Return [x, y] of the center of cell containing provided text 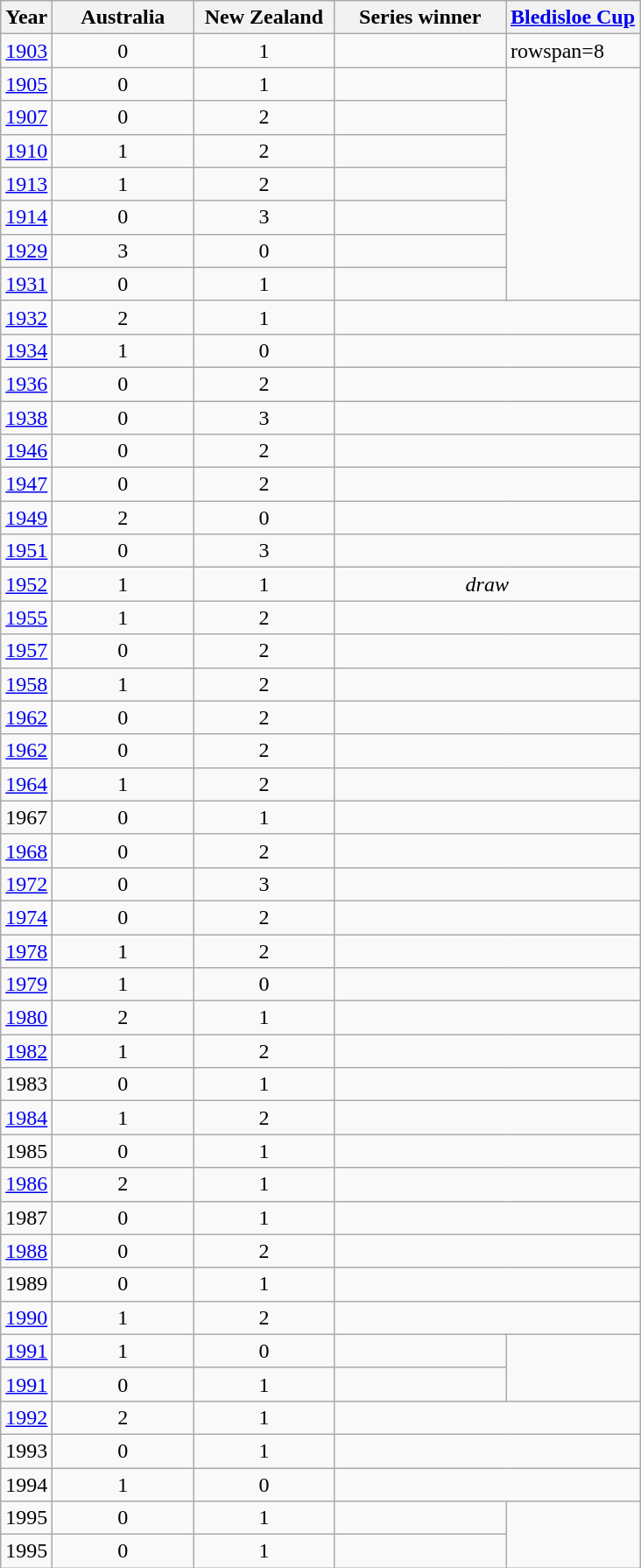
1988 [26, 1251]
1936 [26, 384]
1951 [26, 551]
1929 [26, 251]
1932 [26, 317]
1968 [26, 851]
1993 [26, 1451]
Series winner [420, 18]
1974 [26, 917]
1907 [26, 117]
1989 [26, 1284]
New Zealand [264, 18]
1986 [26, 1184]
1952 [26, 584]
1931 [26, 284]
1979 [26, 985]
1982 [26, 1051]
1990 [26, 1317]
1913 [26, 184]
1980 [26, 1018]
rowspan=8 [573, 51]
1903 [26, 51]
1964 [26, 784]
1955 [26, 618]
draw [487, 584]
Bledisloe Cup [573, 18]
1946 [26, 451]
1978 [26, 950]
1994 [26, 1485]
1910 [26, 151]
1914 [26, 217]
1985 [26, 1151]
1938 [26, 418]
1972 [26, 884]
1983 [26, 1084]
1947 [26, 484]
1905 [26, 84]
1984 [26, 1118]
1958 [26, 684]
1992 [26, 1417]
1934 [26, 350]
1957 [26, 651]
1949 [26, 518]
1987 [26, 1218]
Australia [123, 18]
1967 [26, 817]
Year [26, 18]
